Locate the cell with the specified text and output its [X, Y] center coordinate. 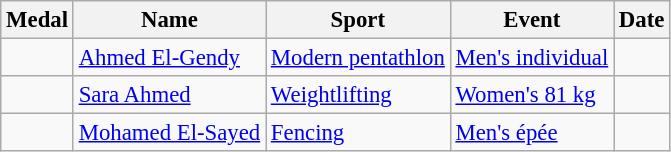
Event [532, 20]
Fencing [358, 133]
Name [169, 20]
Modern pentathlon [358, 58]
Medal [38, 20]
Weightlifting [358, 95]
Ahmed El-Gendy [169, 58]
Sport [358, 20]
Women's 81 kg [532, 95]
Men's individual [532, 58]
Sara Ahmed [169, 95]
Mohamed El-Sayed [169, 133]
Date [642, 20]
Men's épée [532, 133]
